Determine the [X, Y] coordinate at the center of the cell enclosing the given text.  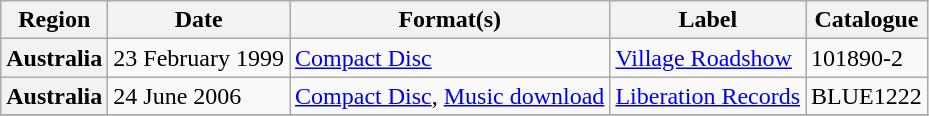
24 June 2006 [199, 96]
Label [708, 20]
Liberation Records [708, 96]
Date [199, 20]
101890-2 [867, 58]
Region [54, 20]
Village Roadshow [708, 58]
BLUE1222 [867, 96]
23 February 1999 [199, 58]
Catalogue [867, 20]
Compact Disc, Music download [450, 96]
Compact Disc [450, 58]
Format(s) [450, 20]
